Locate the cell with the specified text and output its (x, y) center coordinate. 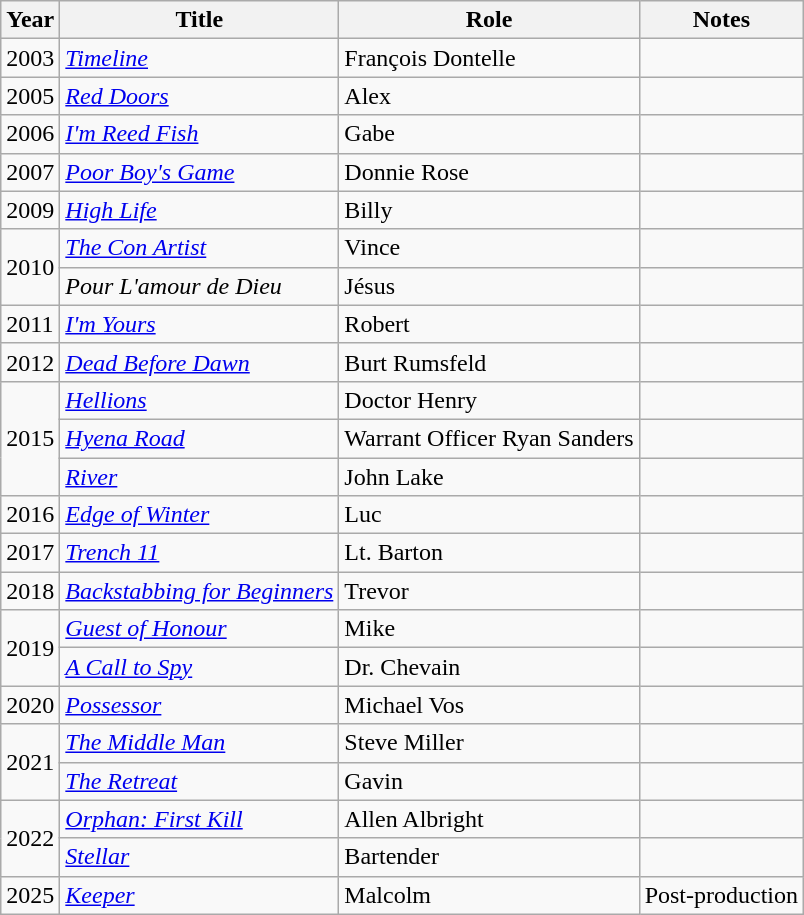
Backstabbing for Beginners (200, 591)
Steve Miller (489, 743)
Mike (489, 629)
Lt. Barton (489, 553)
Dead Before Dawn (200, 362)
Bartender (489, 857)
2005 (30, 96)
2022 (30, 838)
2011 (30, 324)
2009 (30, 210)
2007 (30, 172)
Michael Vos (489, 705)
2016 (30, 515)
Pour L'amour de Dieu (200, 286)
The Con Artist (200, 248)
Robert (489, 324)
Red Doors (200, 96)
The Retreat (200, 781)
Edge of Winter (200, 515)
2018 (30, 591)
John Lake (489, 477)
Title (200, 20)
Doctor Henry (489, 400)
François Dontelle (489, 58)
Malcolm (489, 895)
2021 (30, 762)
Hellions (200, 400)
Stellar (200, 857)
2017 (30, 553)
Keeper (200, 895)
Hyena Road (200, 438)
Trench 11 (200, 553)
Jésus (489, 286)
Trevor (489, 591)
I'm Reed Fish (200, 134)
The Middle Man (200, 743)
Poor Boy's Game (200, 172)
2003 (30, 58)
2012 (30, 362)
Billy (489, 210)
Burt Rumsfeld (489, 362)
High Life (200, 210)
Orphan: First Kill (200, 819)
2019 (30, 648)
A Call to Spy (200, 667)
River (200, 477)
2006 (30, 134)
Notes (721, 20)
Allen Albright (489, 819)
Post-production (721, 895)
Warrant Officer Ryan Sanders (489, 438)
Luc (489, 515)
Possessor (200, 705)
Gabe (489, 134)
2025 (30, 895)
Donnie Rose (489, 172)
I'm Yours (200, 324)
Guest of Honour (200, 629)
Vince (489, 248)
Role (489, 20)
Alex (489, 96)
2010 (30, 267)
2015 (30, 438)
Gavin (489, 781)
Timeline (200, 58)
2020 (30, 705)
Dr. Chevain (489, 667)
Year (30, 20)
